Determine the (x, y) coordinate at the center of the cell enclosing the given text.  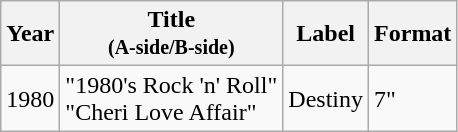
1980 (30, 98)
Format (413, 34)
"1980's Rock 'n' Roll""Cheri Love Affair" (172, 98)
Year (30, 34)
Label (326, 34)
Destiny (326, 98)
7" (413, 98)
Title (A-side/B-side) (172, 34)
